Detect which cell encompasses the target text, then output its (X, Y) center coordinate. 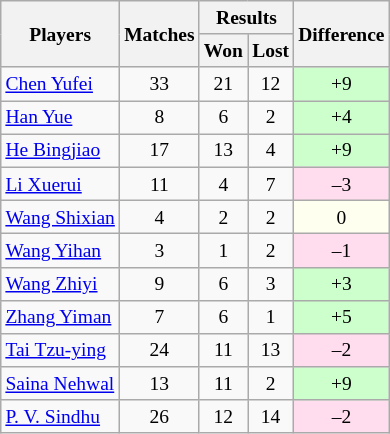
–1 (342, 250)
26 (160, 416)
Han Yue (60, 118)
24 (160, 350)
Saina Nehwal (60, 384)
Difference (342, 34)
+4 (342, 118)
He Bingjiao (60, 150)
Chen Yufei (60, 84)
Li Xuerui (60, 184)
+3 (342, 284)
P. V. Sindhu (60, 416)
Wang Zhiyi (60, 284)
8 (160, 118)
Wang Yihan (60, 250)
Players (60, 34)
21 (223, 84)
17 (160, 150)
9 (160, 284)
Zhang Yiman (60, 316)
0 (342, 216)
14 (271, 416)
33 (160, 84)
Results (246, 18)
–3 (342, 184)
Matches (160, 34)
Lost (271, 50)
+5 (342, 316)
Won (223, 50)
Wang Shixian (60, 216)
Tai Tzu-ying (60, 350)
